Extract the (X, Y) coordinate from the center of the cell holding the provided text.  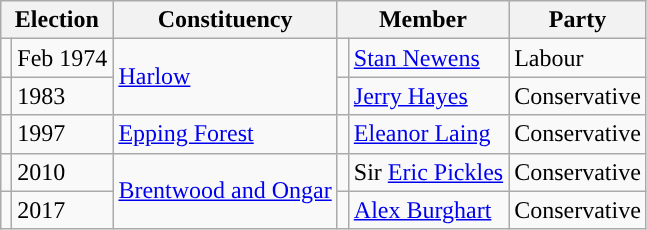
2010 (62, 172)
Feb 1974 (62, 58)
1997 (62, 134)
Epping Forest (225, 134)
Party (578, 20)
2017 (62, 210)
Sir Eric Pickles (428, 172)
Labour (578, 58)
Alex Burghart (428, 210)
1983 (62, 96)
Constituency (225, 20)
Jerry Hayes (428, 96)
Election (57, 20)
Eleanor Laing (428, 134)
Member (422, 20)
Brentwood and Ongar (225, 191)
Stan Newens (428, 58)
Harlow (225, 77)
